Provide the [x, y] coordinate of the cell's center where the given text is located.  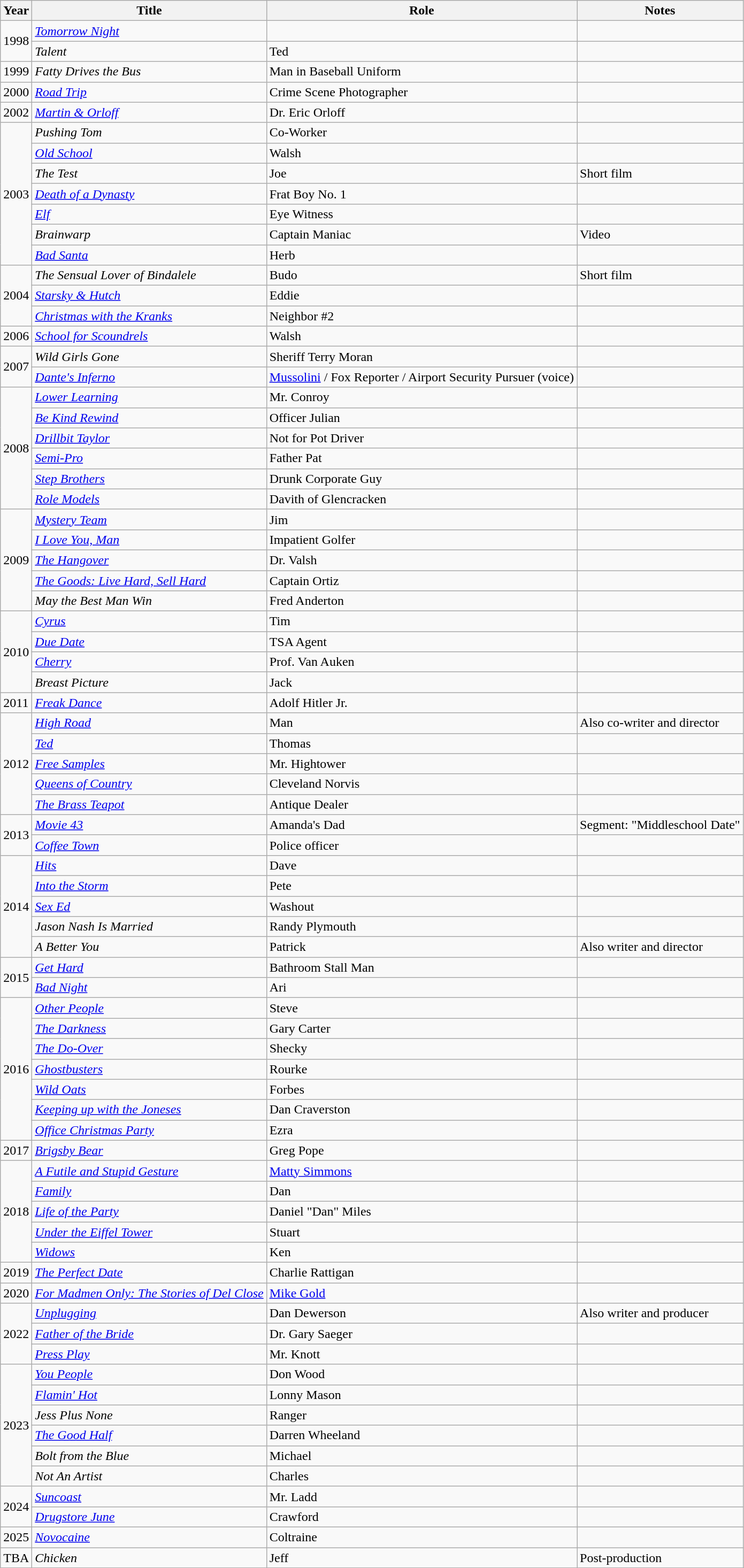
Mr. Hightower [421, 764]
Post-production [660, 1558]
Lonny Mason [421, 1395]
Mike Gold [421, 1293]
The Hangover [149, 560]
Patrick [421, 947]
Brigsby Bear [149, 1150]
Coltraine [421, 1537]
Frat Boy No. 1 [421, 194]
Also writer and producer [660, 1313]
Ari [421, 988]
Herb [421, 255]
Under the Eiffel Tower [149, 1232]
The Sensual Lover of Bindalele [149, 275]
Don Wood [421, 1374]
Officer Julian [421, 418]
Daniel "Dan" Miles [421, 1211]
Neighbor #2 [421, 316]
Sheriff Terry Moran [421, 357]
2013 [16, 835]
Also writer and director [660, 947]
2023 [16, 1425]
The Test [149, 173]
Martin & Orloff [149, 112]
Flamin' Hot [149, 1395]
2004 [16, 296]
School for Scoundrels [149, 336]
Free Samples [149, 764]
Charles [421, 1476]
Father Pat [421, 458]
Role [421, 11]
2025 [16, 1537]
Forbes [421, 1089]
Family [149, 1191]
Talent [149, 51]
2010 [16, 652]
Darren Wheeland [421, 1435]
Get Hard [149, 967]
You People [149, 1374]
Greg Pope [421, 1150]
Queens of Country [149, 784]
Other People [149, 1008]
Michael [421, 1456]
Wild Girls Gone [149, 357]
Adolf Hitler Jr. [421, 703]
Lower Learning [149, 397]
Be Kind Rewind [149, 418]
Dave [421, 865]
2000 [16, 92]
Keeping up with the Joneses [149, 1110]
Widows [149, 1252]
Segment: "Middleschool Date" [660, 825]
Not An Artist [149, 1476]
1998 [16, 41]
2014 [16, 906]
Eddie [421, 296]
Crawford [421, 1517]
Ken [421, 1252]
2012 [16, 764]
For Madmen Only: The Stories of Del Close [149, 1293]
Fatty Drives the Bus [149, 72]
Novocaine [149, 1537]
Steve [421, 1008]
Drillbit Taylor [149, 438]
Notes [660, 11]
Chicken [149, 1558]
Bad Night [149, 988]
A Better You [149, 947]
2008 [16, 448]
2015 [16, 978]
Video [660, 234]
Bolt from the Blue [149, 1456]
Antique Dealer [421, 804]
Eye Witness [421, 214]
Elf [149, 214]
The Brass Teapot [149, 804]
Mr. Knott [421, 1354]
Jason Nash Is Married [149, 927]
Sex Ed [149, 906]
2018 [16, 1211]
Old School [149, 153]
The Darkness [149, 1028]
TSA Agent [421, 642]
Coffee Town [149, 845]
Police officer [421, 845]
Bad Santa [149, 255]
Jack [421, 682]
A Futile and Stupid Gesture [149, 1171]
Cleveland Norvis [421, 784]
The Do-Over [149, 1049]
Jim [421, 519]
Crime Scene Photographer [421, 92]
2022 [16, 1334]
Dante's Inferno [149, 377]
2011 [16, 703]
Dr. Eric Orloff [421, 112]
Shecky [421, 1049]
Man in Baseball Uniform [421, 72]
Semi-Pro [149, 458]
Mr. Ladd [421, 1496]
Dan Craverston [421, 1110]
Year [16, 11]
Stuart [421, 1232]
Pushing Tom [149, 133]
2007 [16, 367]
Hits [149, 865]
2002 [16, 112]
Dr. Valsh [421, 560]
2019 [16, 1273]
Fred Anderton [421, 601]
Breast Picture [149, 682]
Office Christmas Party [149, 1130]
Co-Worker [421, 133]
Impatient Golfer [421, 540]
Ghostbusters [149, 1069]
Movie 43 [149, 825]
Unplugging [149, 1313]
Father of the Bride [149, 1334]
Rourke [421, 1069]
Tim [421, 621]
Suncoast [149, 1496]
Title [149, 11]
Dr. Gary Saeger [421, 1334]
Man [421, 723]
Pete [421, 886]
Also co-writer and director [660, 723]
Washout [421, 906]
Christmas with the Kranks [149, 316]
TBA [16, 1558]
Road Trip [149, 92]
2024 [16, 1506]
Not for Pot Driver [421, 438]
Drugstore June [149, 1517]
May the Best Man Win [149, 601]
Dan [421, 1191]
Davith of Glencracken [421, 499]
I Love You, Man [149, 540]
2009 [16, 560]
Cyrus [149, 621]
Tomorrow Night [149, 31]
Brainwarp [149, 234]
Captain Ortiz [421, 580]
2020 [16, 1293]
Bathroom Stall Man [421, 967]
Jeff [421, 1558]
The Good Half [149, 1435]
Dan Dewerson [421, 1313]
Randy Plymouth [421, 927]
Joe [421, 173]
Drunk Corporate Guy [421, 479]
Starsky & Hutch [149, 296]
Due Date [149, 642]
Life of the Party [149, 1211]
2006 [16, 336]
Thomas [421, 743]
Mussolini / Fox Reporter / Airport Security Pursuer (voice) [421, 377]
Mr. Conroy [421, 397]
Ezra [421, 1130]
Amanda's Dad [421, 825]
2016 [16, 1069]
Captain Maniac [421, 234]
Prof. Van Auken [421, 662]
High Road [149, 723]
Matty Simmons [421, 1171]
Budo [421, 275]
2003 [16, 194]
Freak Dance [149, 703]
1999 [16, 72]
Press Play [149, 1354]
Charlie Rattigan [421, 1273]
Ranger [421, 1415]
Jess Plus None [149, 1415]
Into the Storm [149, 886]
Role Models [149, 499]
The Goods: Live Hard, Sell Hard [149, 580]
Cherry [149, 662]
The Perfect Date [149, 1273]
Step Brothers [149, 479]
Wild Oats [149, 1089]
Death of a Dynasty [149, 194]
Mystery Team [149, 519]
2017 [16, 1150]
Gary Carter [421, 1028]
